Return the [X, Y] coordinate for the center point of the cell that contains the specified text.  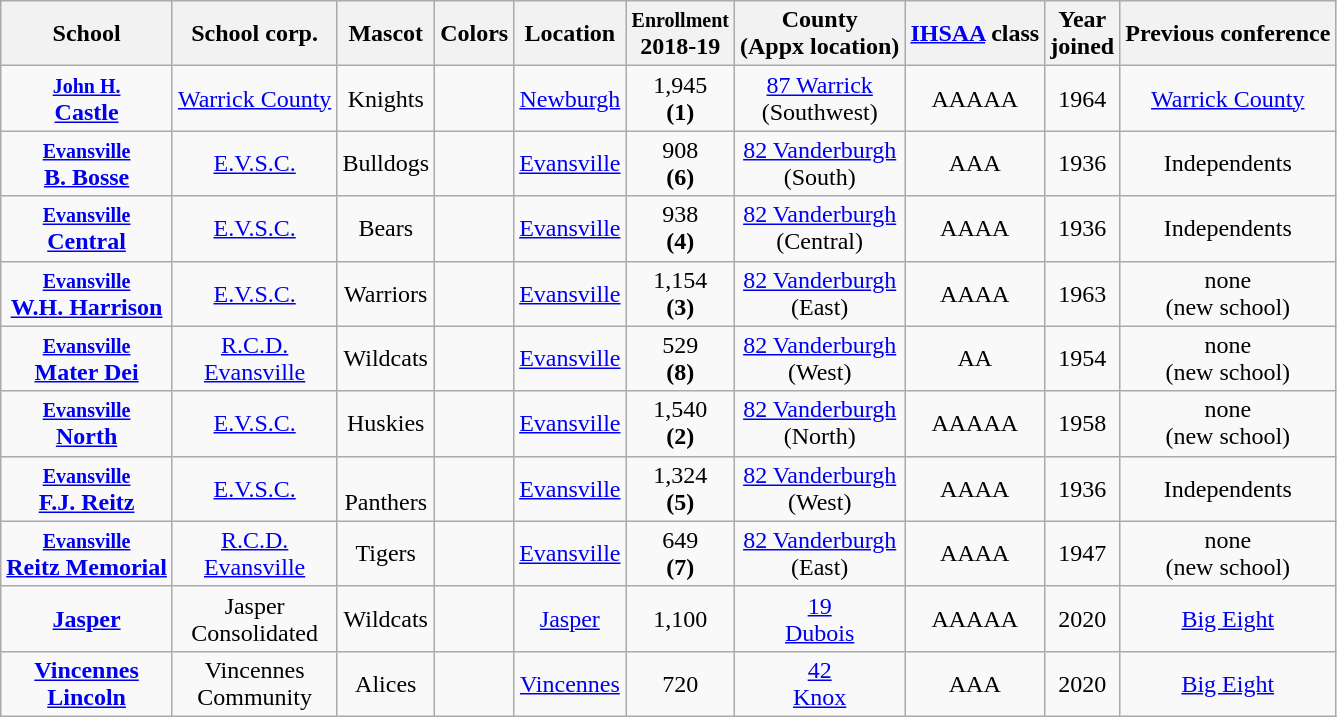
1963 [1082, 294]
82 Vanderburgh (North) [819, 424]
VincennesLincoln [87, 684]
School [87, 34]
720 [680, 684]
Evansville Central [87, 228]
1,100 [680, 618]
1,154 (3) [680, 294]
Vincennes Community [254, 684]
Tigers [386, 554]
Warriors [386, 294]
Bulldogs [386, 164]
Huskies [386, 424]
Alices [386, 684]
Location [570, 34]
Evansville Mater Dei [87, 358]
Previous conference [1228, 34]
Evansville W.H. Harrison [87, 294]
Evansville North [87, 424]
Evansville F.J. Reitz [87, 488]
Bears [386, 228]
County (Appx location) [819, 34]
1958 [1082, 424]
19Dubois [819, 618]
1964 [1082, 98]
Knights [386, 98]
42Knox [819, 684]
IHSAA class [975, 34]
Evansville B. Bosse [87, 164]
1954 [1082, 358]
87 Warrick (Southwest) [819, 98]
1,540 (2) [680, 424]
649 (7) [680, 554]
John H. Castle [87, 98]
1947 [1082, 554]
Colors [474, 34]
1,945 (1) [680, 98]
Evansville Reitz Memorial [87, 554]
Jasper Consolidated [254, 618]
82 Vanderburgh (Central) [819, 228]
Newburgh [570, 98]
82 Vanderburgh (South) [819, 164]
Mascot [386, 34]
Vincennes [570, 684]
1,324 (5) [680, 488]
Panthers [386, 488]
529 (8) [680, 358]
School corp. [254, 34]
938 (4) [680, 228]
908 (6) [680, 164]
AA [975, 358]
Year joined [1082, 34]
Enrollment 2018-19 [680, 34]
